Capture the cell that displays the provided text and extract its [x, y] central coordinate. 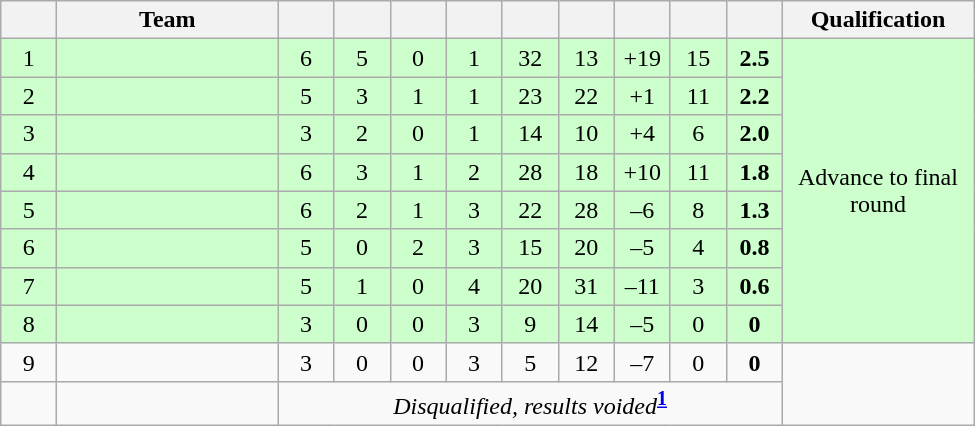
–11 [642, 286]
Advance to final round [878, 191]
23 [530, 96]
1.3 [754, 210]
+1 [642, 96]
0.8 [754, 248]
18 [586, 172]
12 [586, 362]
1.8 [754, 172]
+19 [642, 58]
7 [29, 286]
–6 [642, 210]
+4 [642, 134]
13 [586, 58]
–7 [642, 362]
Qualification [878, 20]
10 [586, 134]
31 [586, 286]
+10 [642, 172]
2.0 [754, 134]
Disqualified, results voided1 [530, 404]
2.5 [754, 58]
0.6 [754, 286]
2.2 [754, 96]
32 [530, 58]
Team [168, 20]
